Scan for the cell matching the given text and deliver its (x, y) coordinate at center. 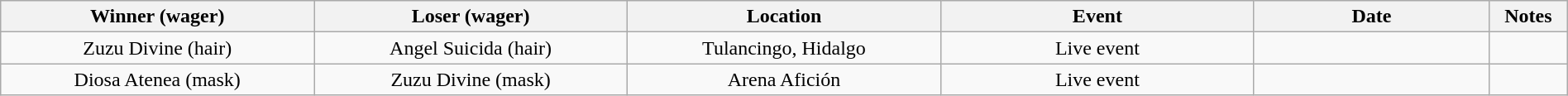
Winner (wager) (157, 17)
Loser (wager) (471, 17)
Notes (1528, 17)
Diosa Atenea (mask) (157, 79)
Location (784, 17)
Arena Afición (784, 79)
Event (1097, 17)
Zuzu Divine (hair) (157, 48)
Angel Suicida (hair) (471, 48)
Zuzu Divine (mask) (471, 79)
Date (1371, 17)
Tulancingo, Hidalgo (784, 48)
